Identify which cell holds the provided text, then report its (x, y) central coordinate. 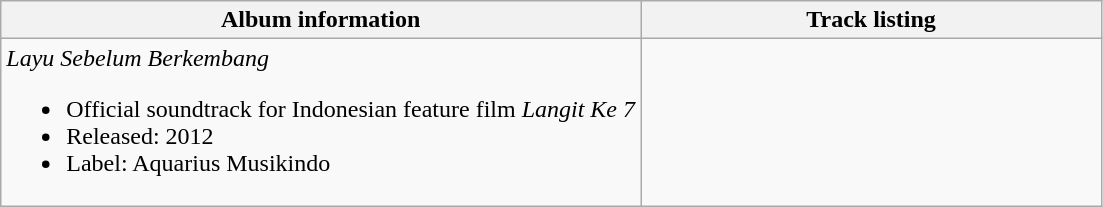
Album information (321, 20)
Layu Sebelum BerkembangOfficial soundtrack for Indonesian feature film Langit Ke 7Released: 2012Label: Aquarius Musikindo (321, 122)
Track listing (872, 20)
